Identify which cell holds the provided text, then report its (X, Y) central coordinate. 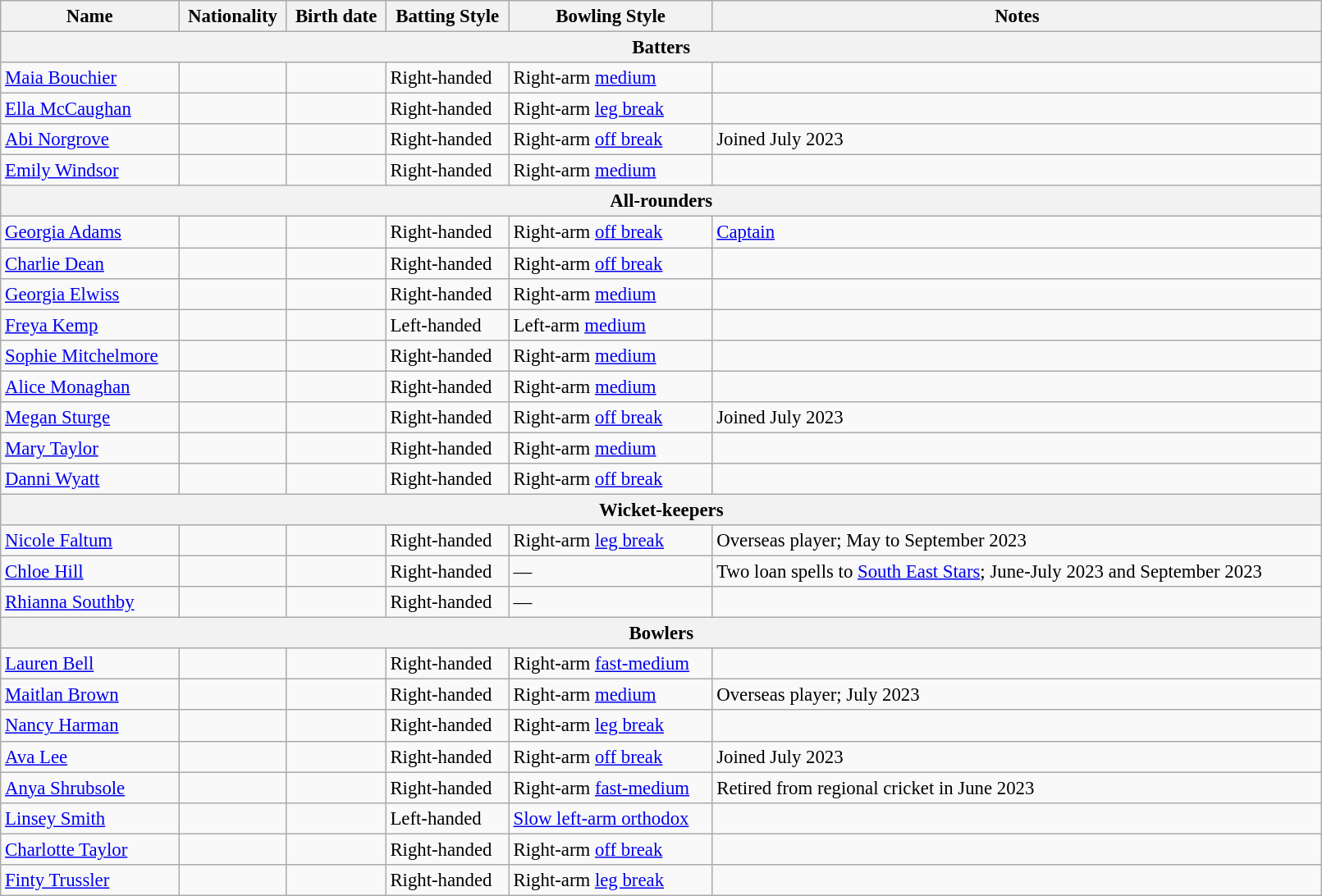
Lauren Bell (90, 664)
Anya Shrubsole (90, 788)
Left-arm medium (611, 325)
Maitlan Brown (90, 695)
Abi Norgrove (90, 139)
Linsey Smith (90, 818)
Bowlers (661, 633)
Nancy Harman (90, 726)
Charlie Dean (90, 263)
Two loan spells to South East Stars; June-July 2023 and September 2023 (1018, 572)
Alice Monaghan (90, 386)
Overseas player; May to September 2023 (1018, 541)
Ava Lee (90, 757)
Maia Bouchier (90, 78)
Retired from regional cricket in June 2023 (1018, 788)
Batting Style (447, 16)
Freya Kemp (90, 325)
Ella McCaughan (90, 109)
Finty Trussler (90, 880)
Overseas player; July 2023 (1018, 695)
Captain (1018, 232)
Notes (1018, 16)
Danni Wyatt (90, 479)
Georgia Adams (90, 232)
Nicole Faltum (90, 541)
Rhianna Southby (90, 602)
Megan Sturge (90, 418)
Name (90, 16)
Sophie Mitchelmore (90, 355)
Slow left-arm orthodox (611, 818)
All-rounders (661, 201)
Georgia Elwiss (90, 294)
Birth date (336, 16)
Mary Taylor (90, 448)
Emily Windsor (90, 171)
Nationality (233, 16)
Batters (661, 48)
Charlotte Taylor (90, 849)
Chloe Hill (90, 572)
Bowling Style (611, 16)
Wicket-keepers (661, 510)
